For the text-containing cell, return its midpoint in [X, Y] coordinate format. 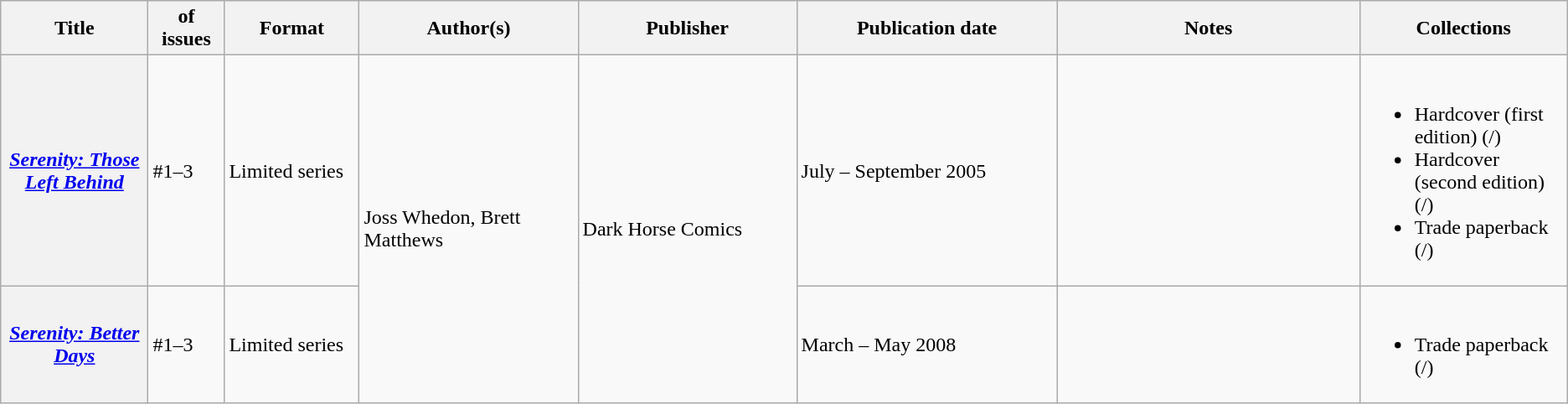
Serenity: Better Days [75, 344]
Hardcover (first edition) (/)Hardcover (second edition) (/)Trade paperback (/) [1463, 171]
Author(s) [469, 28]
Dark Horse Comics [687, 230]
Notes [1208, 28]
March – May 2008 [926, 344]
Format [291, 28]
Joss Whedon, Brett Matthews [469, 230]
Publication date [926, 28]
Collections [1463, 28]
July – September 2005 [926, 171]
of issues [186, 28]
Title [75, 28]
Serenity: Those Left Behind [75, 171]
Publisher [687, 28]
Trade paperback (/) [1463, 344]
